Return the (X, Y) coordinate for the center point of the cell that contains the specified text.  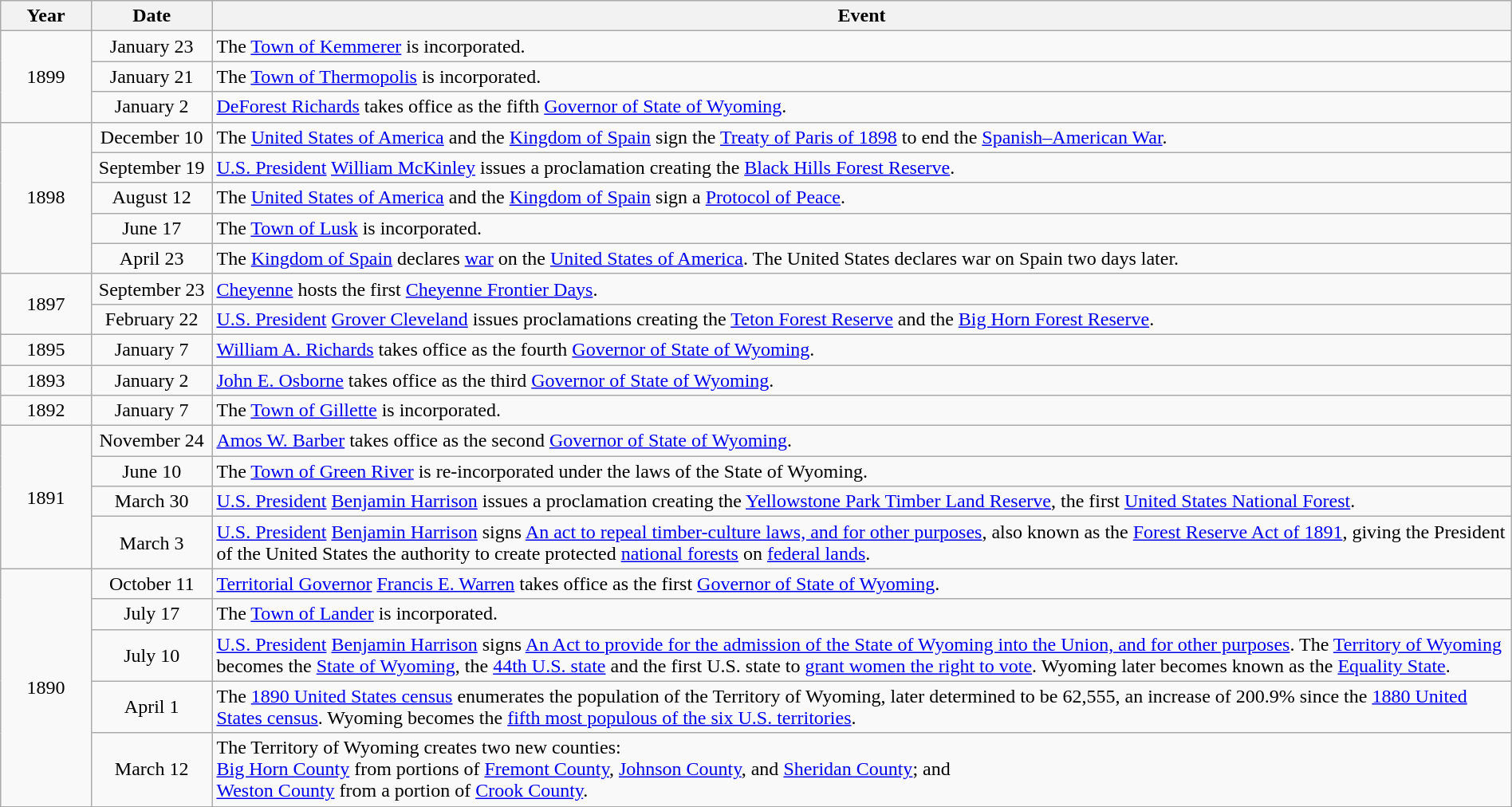
October 11 (152, 584)
The United States of America and the Kingdom of Spain sign a Protocol of Peace. (861, 198)
February 22 (152, 319)
U.S. President William McKinley issues a proclamation creating the Black Hills Forest Reserve. (861, 167)
March 3 (152, 542)
1899 (46, 77)
The United States of America and the Kingdom of Spain sign the Treaty of Paris of 1898 to end the Spanish–American War. (861, 137)
William A. Richards takes office as the fourth Governor of State of Wyoming. (861, 349)
September 23 (152, 289)
1895 (46, 349)
April 1 (152, 707)
Cheyenne hosts the first Cheyenne Frontier Days. (861, 289)
July 17 (152, 614)
1893 (46, 380)
August 12 (152, 198)
1898 (46, 198)
U.S. President Grover Cleveland issues proclamations creating the Teton Forest Reserve and the Big Horn Forest Reserve. (861, 319)
The Town of Kemmerer is incorporated. (861, 46)
The Town of Lusk is incorporated. (861, 228)
June 10 (152, 471)
Year (46, 16)
July 10 (152, 655)
1897 (46, 304)
March 30 (152, 502)
U.S. President Benjamin Harrison issues a proclamation creating the Yellowstone Park Timber Land Reserve, the first United States National Forest. (861, 502)
The Town of Lander is incorporated. (861, 614)
April 23 (152, 258)
The Town of Gillette is incorporated. (861, 411)
June 17 (152, 228)
December 10 (152, 137)
The Town of Thermopolis is incorporated. (861, 77)
DeForest Richards takes office as the fifth Governor of State of Wyoming. (861, 107)
John E. Osborne takes office as the third Governor of State of Wyoming. (861, 380)
The Kingdom of Spain declares war on the United States of America. The United States declares war on Spain two days later. (861, 258)
March 12 (152, 770)
1891 (46, 498)
1890 (46, 687)
1892 (46, 411)
January 21 (152, 77)
September 19 (152, 167)
Date (152, 16)
November 24 (152, 441)
Territorial Governor Francis E. Warren takes office as the first Governor of State of Wyoming. (861, 584)
The Town of Green River is re-incorporated under the laws of the State of Wyoming. (861, 471)
Event (861, 16)
January 23 (152, 46)
Amos W. Barber takes office as the second Governor of State of Wyoming. (861, 441)
